Return the (x, y) coordinate for the center point of the cell that contains the specified text.  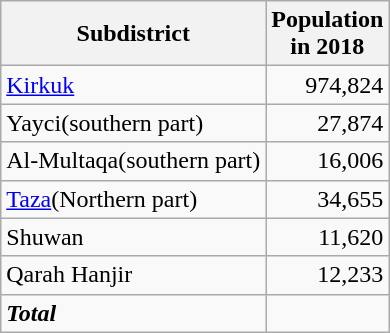
Total (134, 313)
12,233 (328, 275)
Subdistrict (134, 34)
Taza(Northern part) (134, 199)
Population in 2018 (328, 34)
974,824 (328, 85)
16,006 (328, 161)
Qarah Hanjir (134, 275)
Al-Multaqa(southern part) (134, 161)
Shuwan (134, 237)
34,655 (328, 199)
Yayci(southern part) (134, 123)
Kirkuk (134, 85)
11,620 (328, 237)
27,874 (328, 123)
